Capture the cell that displays the provided text and extract its (X, Y) central coordinate. 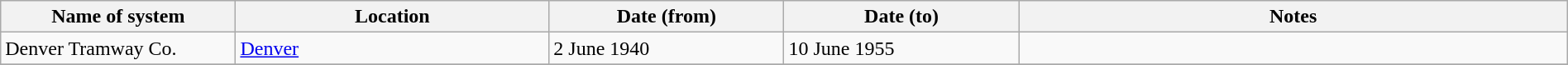
Date (from) (667, 17)
10 June 1955 (901, 48)
Denver Tramway Co. (118, 48)
Location (392, 17)
2 June 1940 (667, 48)
Notes (1293, 17)
Date (to) (901, 17)
Name of system (118, 17)
Denver (392, 48)
